Scan for the cell matching the given text and deliver its (x, y) coordinate at center. 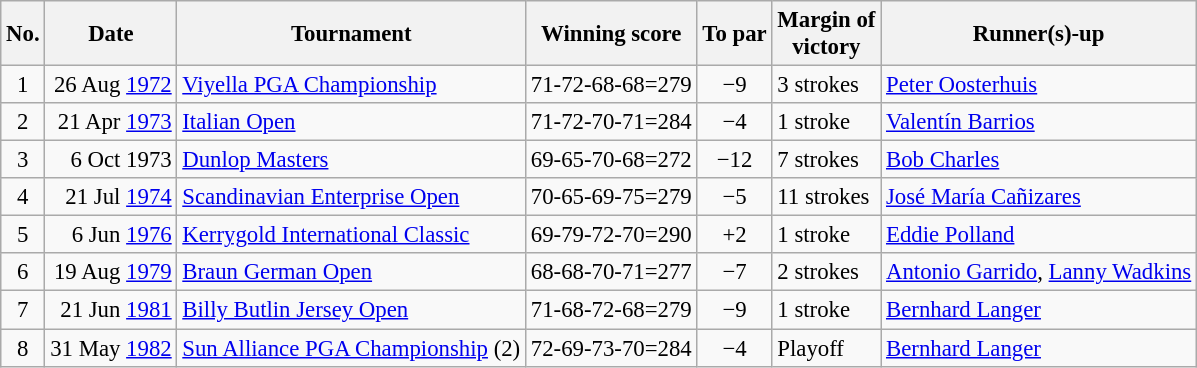
−5 (734, 197)
69-79-72-70=290 (612, 235)
−12 (734, 160)
Valentín Barrios (1039, 122)
4 (23, 197)
Peter Oosterhuis (1039, 85)
Braun German Open (352, 273)
+2 (734, 235)
Date (111, 34)
Scandinavian Enterprise Open (352, 197)
3 (23, 160)
Tournament (352, 34)
José María Cañizares (1039, 197)
71-68-72-68=279 (612, 310)
No. (23, 34)
Viyella PGA Championship (352, 85)
Kerrygold International Classic (352, 235)
Dunlop Masters (352, 160)
19 Aug 1979 (111, 273)
6 Oct 1973 (111, 160)
31 May 1982 (111, 348)
5 (23, 235)
11 strokes (826, 197)
6 (23, 273)
Eddie Polland (1039, 235)
7 strokes (826, 160)
Winning score (612, 34)
Playoff (826, 348)
21 Jul 1974 (111, 197)
8 (23, 348)
Runner(s)-up (1039, 34)
1 (23, 85)
Billy Butlin Jersey Open (352, 310)
Italian Open (352, 122)
3 strokes (826, 85)
Bob Charles (1039, 160)
68-68-70-71=277 (612, 273)
72-69-73-70=284 (612, 348)
71-72-68-68=279 (612, 85)
21 Apr 1973 (111, 122)
To par (734, 34)
71-72-70-71=284 (612, 122)
−7 (734, 273)
6 Jun 1976 (111, 235)
26 Aug 1972 (111, 85)
7 (23, 310)
2 (23, 122)
Sun Alliance PGA Championship (2) (352, 348)
Margin ofvictory (826, 34)
2 strokes (826, 273)
70-65-69-75=279 (612, 197)
Antonio Garrido, Lanny Wadkins (1039, 273)
69-65-70-68=272 (612, 160)
21 Jun 1981 (111, 310)
